Search for the cell housing the specified text and yield its [X, Y] center coordinate. 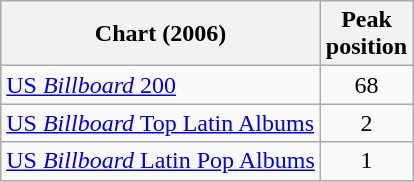
US Billboard Top Latin Albums [161, 123]
1 [366, 161]
US Billboard Latin Pop Albums [161, 161]
2 [366, 123]
68 [366, 85]
Chart (2006) [161, 34]
Peakposition [366, 34]
US Billboard 200 [161, 85]
